Scan for the cell matching the given text and deliver its [X, Y] coordinate at center. 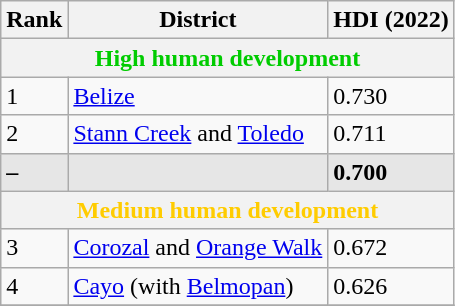
Rank [34, 20]
Belize [198, 96]
1 [34, 96]
Corozal and Orange Walk [198, 248]
High human development [228, 58]
3 [34, 248]
0.672 [391, 248]
Medium human development [228, 210]
0.711 [391, 134]
HDI (2022) [391, 20]
0.700 [391, 172]
0.730 [391, 96]
0.626 [391, 286]
Cayo (with Belmopan) [198, 286]
– [34, 172]
4 [34, 286]
Stann Creek and Toledo [198, 134]
District [198, 20]
2 [34, 134]
